Pinpoint the cell where the given text exists, returning its [X, Y] midpoint coordinate. 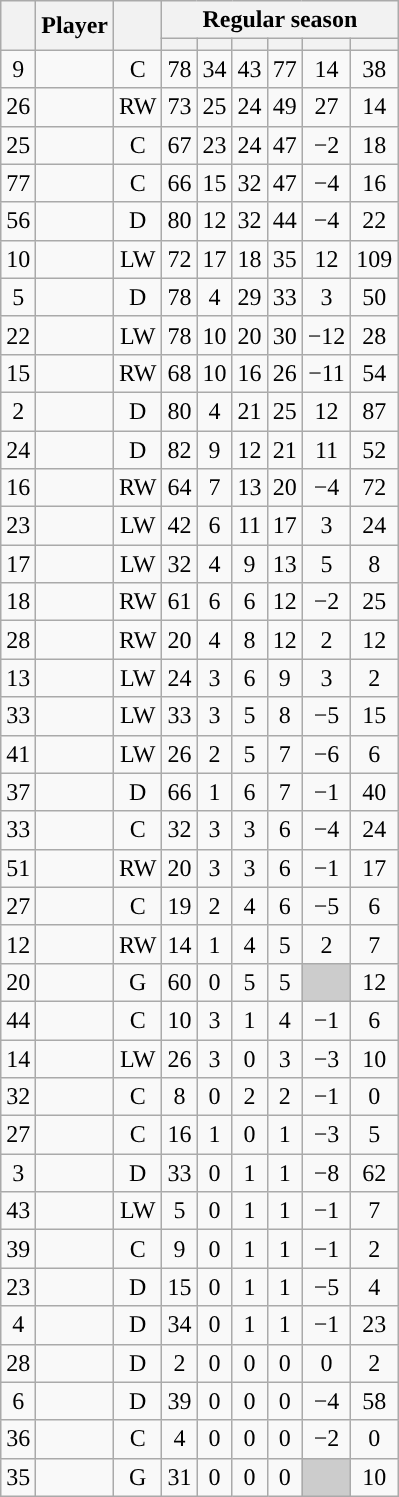
−6 [326, 754]
60 [180, 982]
52 [374, 449]
19 [180, 906]
68 [180, 373]
54 [374, 373]
−8 [326, 1173]
56 [18, 221]
38 [374, 69]
36 [18, 1439]
42 [180, 526]
73 [180, 107]
31 [180, 1477]
29 [250, 297]
50 [374, 297]
30 [284, 335]
−12 [326, 335]
87 [374, 411]
67 [180, 145]
58 [374, 1401]
49 [284, 107]
51 [18, 868]
−11 [326, 373]
64 [180, 488]
Player [75, 26]
37 [18, 792]
Regular season [280, 20]
62 [374, 1173]
41 [18, 754]
82 [180, 449]
109 [374, 259]
61 [180, 602]
40 [374, 792]
